Scan for the cell matching the given text and deliver its [X, Y] coordinate at center. 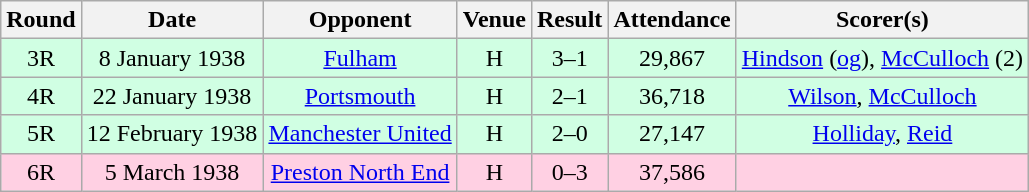
Portsmouth [360, 96]
Wilson, McCulloch [882, 96]
8 January 1938 [172, 58]
Manchester United [360, 134]
3–1 [569, 58]
5R [41, 134]
0–3 [569, 172]
36,718 [672, 96]
Scorer(s) [882, 20]
2–0 [569, 134]
Preston North End [360, 172]
Fulham [360, 58]
5 March 1938 [172, 172]
37,586 [672, 172]
Result [569, 20]
6R [41, 172]
3R [41, 58]
Opponent [360, 20]
Holliday, Reid [882, 134]
Attendance [672, 20]
Date [172, 20]
Round [41, 20]
27,147 [672, 134]
12 February 1938 [172, 134]
Hindson (og), McCulloch (2) [882, 58]
2–1 [569, 96]
4R [41, 96]
22 January 1938 [172, 96]
Venue [494, 20]
29,867 [672, 58]
